From the cell containing the given text, extract its center point as (x, y) coordinate. 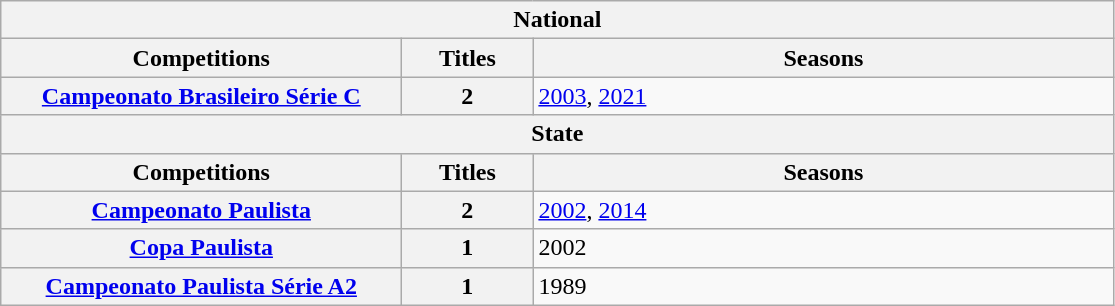
Campeonato Paulista Série A2 (202, 286)
National (558, 20)
Copa Paulista (202, 248)
2003, 2021 (824, 96)
State (558, 134)
2002, 2014 (824, 210)
2002 (824, 248)
Campeonato Paulista (202, 210)
Campeonato Brasileiro Série C (202, 96)
1989 (824, 286)
